Identify which cell holds the provided text, then report its [X, Y] central coordinate. 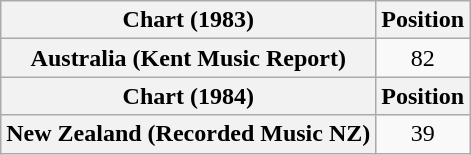
82 [423, 58]
New Zealand (Recorded Music NZ) [188, 134]
Australia (Kent Music Report) [188, 58]
39 [423, 134]
Chart (1984) [188, 96]
Chart (1983) [188, 20]
